Extract the [x, y] coordinate from the center of the cell holding the provided text.  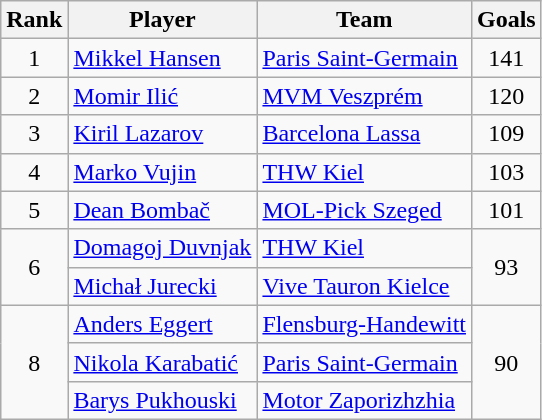
103 [506, 172]
Team [364, 20]
Momir Ilić [162, 96]
Rank [34, 20]
Flensburg-Handewitt [364, 324]
Barys Pukhouski [162, 400]
Nikola Karabatić [162, 362]
MOL-Pick Szeged [364, 210]
Goals [506, 20]
8 [34, 362]
Marko Vujin [162, 172]
101 [506, 210]
5 [34, 210]
Motor Zaporizhzhia [364, 400]
Anders Eggert [162, 324]
Kiril Lazarov [162, 134]
109 [506, 134]
Michał Jurecki [162, 286]
6 [34, 267]
Domagoj Duvnjak [162, 248]
Vive Tauron Kielce [364, 286]
2 [34, 96]
Barcelona Lassa [364, 134]
90 [506, 362]
Player [162, 20]
1 [34, 58]
Mikkel Hansen [162, 58]
3 [34, 134]
Dean Bombač [162, 210]
120 [506, 96]
MVM Veszprém [364, 96]
4 [34, 172]
93 [506, 267]
141 [506, 58]
